Detect which cell encompasses the target text, then output its [X, Y] center coordinate. 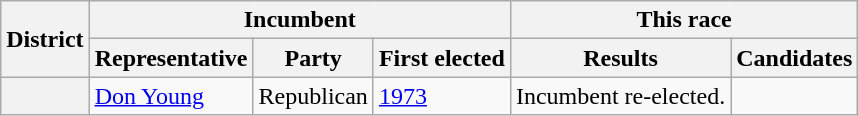
Party [313, 58]
Don Young [171, 96]
This race [684, 20]
Incumbent re-elected. [620, 96]
Representative [171, 58]
Incumbent [300, 20]
District [45, 39]
Candidates [794, 58]
First elected [442, 58]
1973 [442, 96]
Republican [313, 96]
Results [620, 58]
